Scan for the cell matching the given text and deliver its (x, y) coordinate at center. 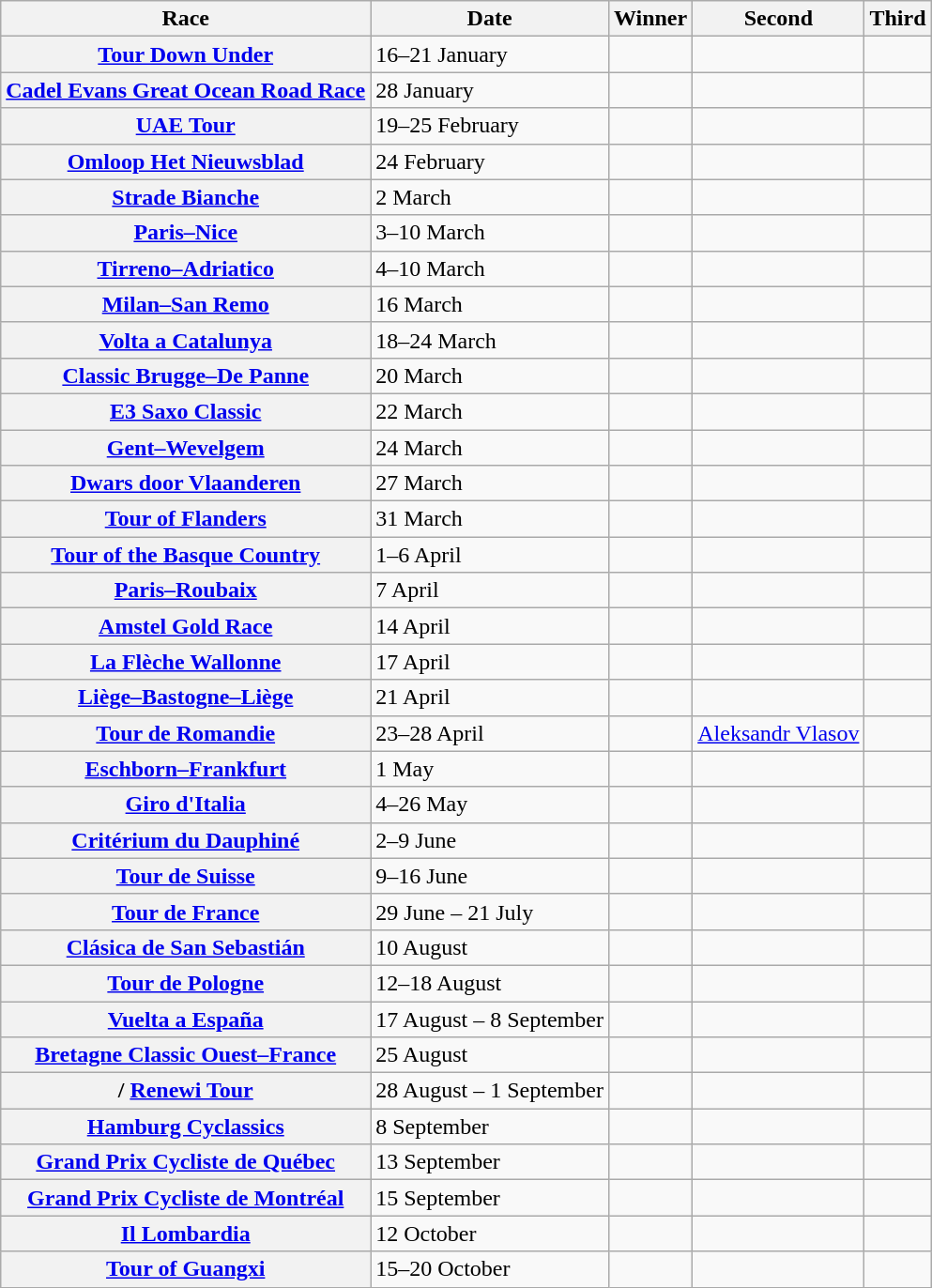
Clásica de San Sebastián (186, 947)
Vuelta a España (186, 1019)
21 April (490, 698)
Winner (649, 19)
15 September (490, 1198)
20 March (490, 376)
Cadel Evans Great Ocean Road Race (186, 90)
22 March (490, 411)
4–26 May (490, 805)
Tour of Guangxi (186, 1269)
Paris–Nice (186, 233)
Milan–San Remo (186, 304)
Gent–Wevelgem (186, 448)
2–9 June (490, 840)
Volta a Catalunya (186, 340)
28 January (490, 90)
Tour of Flanders (186, 519)
Eschborn–Frankfurt (186, 769)
15–20 October (490, 1269)
Tour de Suisse (186, 876)
Tour of the Basque Country (186, 555)
2 March (490, 197)
Classic Brugge–De Panne (186, 376)
16 March (490, 304)
Tour de Pologne (186, 983)
9–16 June (490, 876)
1 May (490, 769)
28 August – 1 September (490, 1091)
1–6 April (490, 555)
12–18 August (490, 983)
Critérium du Dauphiné (186, 840)
16–21 January (490, 54)
Tour de Romandie (186, 733)
Paris–Roubaix (186, 590)
13 September (490, 1162)
Third (897, 19)
18–24 March (490, 340)
14 April (490, 626)
Tour Down Under (186, 54)
25 August (490, 1055)
Aleksandr Vlasov (779, 733)
Second (779, 19)
8 September (490, 1127)
La Flèche Wallonne (186, 662)
23–28 April (490, 733)
/ Renewi Tour (186, 1091)
Dwars door Vlaanderen (186, 483)
Hamburg Cyclassics (186, 1127)
3–10 March (490, 233)
Giro d'Italia (186, 805)
Il Lombardia (186, 1234)
Grand Prix Cycliste de Montréal (186, 1198)
E3 Saxo Classic (186, 411)
Tirreno–Adriatico (186, 268)
Race (186, 19)
UAE Tour (186, 126)
10 August (490, 947)
Liège–Bastogne–Liège (186, 698)
4–10 March (490, 268)
7 April (490, 590)
27 March (490, 483)
31 March (490, 519)
24 February (490, 161)
17 August – 8 September (490, 1019)
Date (490, 19)
Strade Bianche (186, 197)
17 April (490, 662)
29 June – 21 July (490, 912)
Bretagne Classic Ouest–France (186, 1055)
12 October (490, 1234)
Amstel Gold Race (186, 626)
19–25 February (490, 126)
Grand Prix Cycliste de Québec (186, 1162)
Omloop Het Nieuwsblad (186, 161)
24 March (490, 448)
Tour de France (186, 912)
